Find where the given text appears and provide that cell's center as [x, y] coordinate. 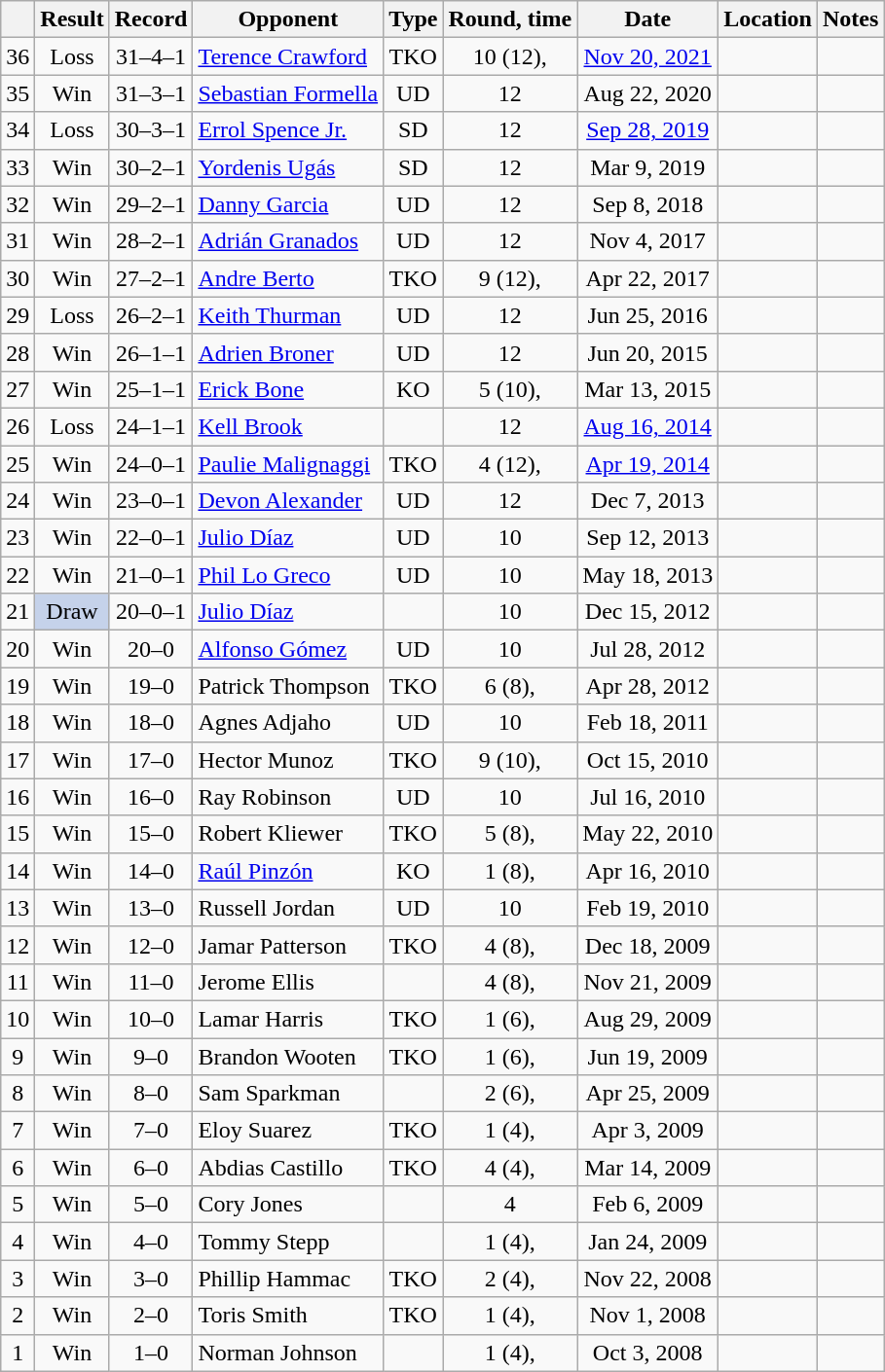
6 (8), [510, 686]
Aug 16, 2014 [648, 426]
22 [18, 575]
17 [18, 760]
Dec 7, 2013 [648, 501]
Russell Jordan [288, 908]
6 [18, 1168]
Nov 1, 2008 [648, 1316]
Lamar Harris [288, 1019]
29 [18, 315]
21 [18, 612]
16–0 [151, 797]
3–0 [151, 1279]
Toris Smith [288, 1316]
Adrien Broner [288, 352]
Sebastian Formella [288, 93]
Round, time [510, 19]
2 [18, 1316]
Apr 16, 2010 [648, 871]
23–0–1 [151, 501]
26–2–1 [151, 315]
Feb 18, 2011 [648, 723]
24 [18, 501]
5–0 [151, 1205]
Dec 18, 2009 [648, 945]
15 [18, 834]
May 22, 2010 [648, 834]
31–4–1 [151, 56]
4 (4), [510, 1168]
5 [18, 1205]
9 [18, 1056]
30 [18, 278]
Adrián Granados [288, 241]
Paulie Malignaggi [288, 464]
Kell Brook [288, 426]
13 [18, 908]
15–0 [151, 834]
26–1–1 [151, 352]
8 [18, 1094]
Erick Bone [288, 389]
Patrick Thompson [288, 686]
Aug 22, 2020 [648, 93]
2–0 [151, 1316]
Keith Thurman [288, 315]
16 [18, 797]
Jun 20, 2015 [648, 352]
18 [18, 723]
Tommy Stepp [288, 1242]
1 (8), [510, 871]
13–0 [151, 908]
Oct 15, 2010 [648, 760]
Apr 19, 2014 [648, 464]
14 [18, 871]
Sam Sparkman [288, 1094]
Phil Lo Greco [288, 575]
11 [18, 982]
Eloy Suarez [288, 1131]
Nov 4, 2017 [648, 241]
Type [413, 19]
Yordenis Ugás [288, 167]
Feb 6, 2009 [648, 1205]
Opponent [288, 19]
Location [768, 19]
Oct 3, 2008 [648, 1353]
18–0 [151, 723]
Aug 29, 2009 [648, 1019]
20–0 [151, 649]
Terence Crawford [288, 56]
Abdias Castillo [288, 1168]
30–3–1 [151, 130]
3 [18, 1279]
Record [151, 19]
34 [18, 130]
33 [18, 167]
Mar 13, 2015 [648, 389]
Jan 24, 2009 [648, 1242]
20–0–1 [151, 612]
2 (4), [510, 1279]
Devon Alexander [288, 501]
Nov 20, 2021 [648, 56]
Jun 25, 2016 [648, 315]
Phillip Hammac [288, 1279]
4 (12), [510, 464]
Feb 19, 2010 [648, 908]
7–0 [151, 1131]
Date [648, 19]
Dec 15, 2012 [648, 612]
Sep 8, 2018 [648, 204]
22–0–1 [151, 538]
Sep 12, 2013 [648, 538]
26 [18, 426]
30–2–1 [151, 167]
Nov 21, 2009 [648, 982]
5 (10), [510, 389]
Apr 22, 2017 [648, 278]
Ray Robinson [288, 797]
Agnes Adjaho [288, 723]
14–0 [151, 871]
6–0 [151, 1168]
21–0–1 [151, 575]
11–0 [151, 982]
Notes [850, 19]
27 [18, 389]
8–0 [151, 1094]
25 [18, 464]
Mar 14, 2009 [648, 1168]
19 [18, 686]
Norman Johnson [288, 1353]
23 [18, 538]
7 [18, 1131]
20 [18, 649]
28–2–1 [151, 241]
1 [18, 1353]
Jun 19, 2009 [648, 1056]
9 (10), [510, 760]
10–0 [151, 1019]
1–0 [151, 1353]
Errol Spence Jr. [288, 130]
Andre Berto [288, 278]
36 [18, 56]
24–0–1 [151, 464]
31–3–1 [151, 93]
Apr 3, 2009 [648, 1131]
27–2–1 [151, 278]
Apr 25, 2009 [648, 1094]
Danny Garcia [288, 204]
Jamar Patterson [288, 945]
28 [18, 352]
Cory Jones [288, 1205]
Hector Munoz [288, 760]
Jul 28, 2012 [648, 649]
17–0 [151, 760]
May 18, 2013 [648, 575]
4–0 [151, 1242]
Result [72, 19]
10 (12), [510, 56]
Jerome Ellis [288, 982]
Draw [72, 612]
2 (6), [510, 1094]
Brandon Wooten [288, 1056]
Apr 28, 2012 [648, 686]
29–2–1 [151, 204]
Mar 9, 2019 [648, 167]
Raúl Pinzón [288, 871]
Alfonso Gómez [288, 649]
19–0 [151, 686]
12–0 [151, 945]
25–1–1 [151, 389]
9 (12), [510, 278]
Sep 28, 2019 [648, 130]
32 [18, 204]
9–0 [151, 1056]
5 (8), [510, 834]
35 [18, 93]
Nov 22, 2008 [648, 1279]
Robert Kliewer [288, 834]
24–1–1 [151, 426]
Jul 16, 2010 [648, 797]
31 [18, 241]
